Identify which cell holds the provided text, then report its [X, Y] central coordinate. 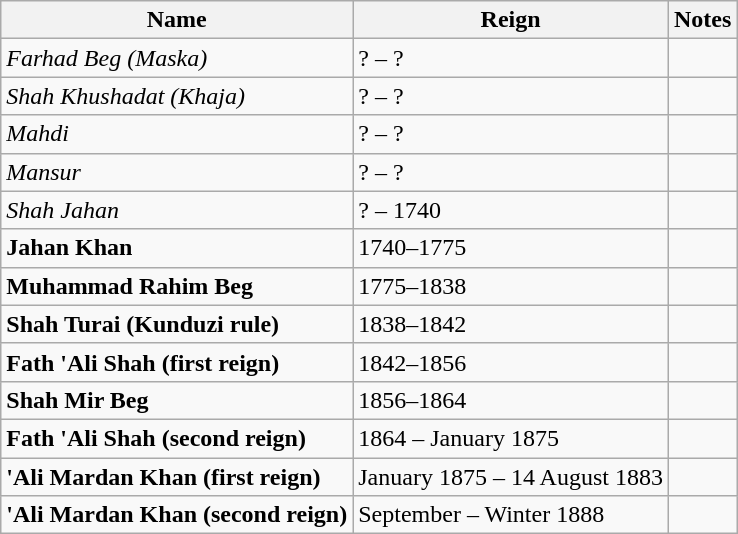
Muhammad Rahim Beg [177, 286]
Farhad Beg (Maska) [177, 58]
Shah Khushadat (Khaja) [177, 96]
Jahan Khan [177, 248]
1838–1842 [511, 324]
Name [177, 20]
1864 – January 1875 [511, 438]
'Ali Mardan Khan (first reign) [177, 477]
1775–1838 [511, 286]
Shah Mir Beg [177, 400]
Reign [511, 20]
1842–1856 [511, 362]
? – 1740 [511, 210]
Mansur [177, 172]
Fath 'Ali Shah (second reign) [177, 438]
Shah Turai (Kunduzi rule) [177, 324]
Notes [702, 20]
'Ali Mardan Khan (second reign) [177, 515]
Mahdi [177, 134]
1740–1775 [511, 248]
Shah Jahan [177, 210]
1856–1864 [511, 400]
Fath 'Ali Shah (first reign) [177, 362]
September – Winter 1888 [511, 515]
January 1875 – 14 August 1883 [511, 477]
